Locate the cell with the specified text and output its (x, y) center coordinate. 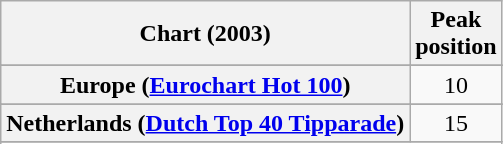
Europe (Eurochart Hot 100) (206, 85)
10 (456, 85)
Chart (2003) (206, 34)
Peakposition (456, 34)
15 (456, 123)
Netherlands (Dutch Top 40 Tipparade) (206, 123)
